Return (X, Y) of the center of cell containing provided text 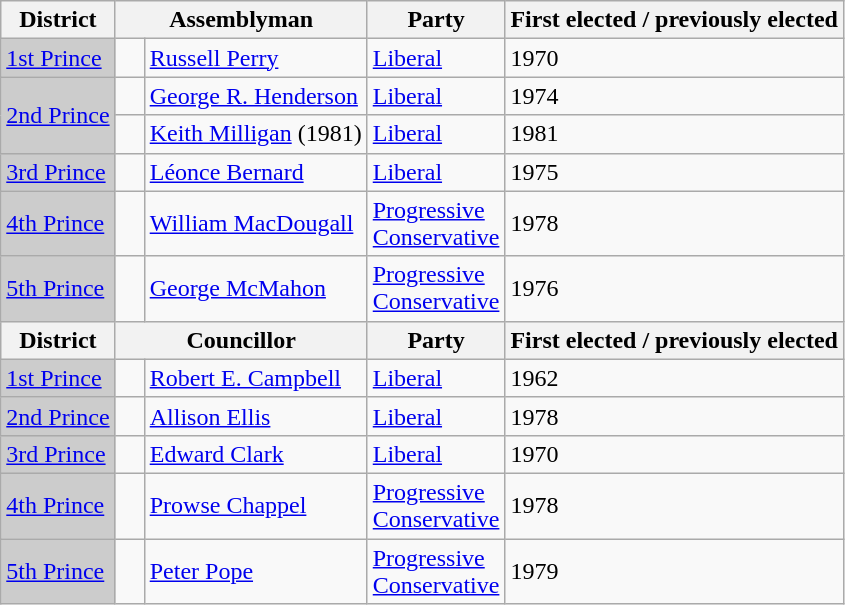
1981 (674, 134)
Allison Ellis (256, 416)
Councillor (241, 340)
1979 (674, 570)
Edward Clark (256, 454)
George McMahon (256, 288)
1974 (674, 96)
Assemblyman (241, 20)
George R. Henderson (256, 96)
Keith Milligan (1981) (256, 134)
Léonce Bernard (256, 172)
Russell Perry (256, 58)
1975 (674, 172)
1976 (674, 288)
Robert E. Campbell (256, 378)
Peter Pope (256, 570)
William MacDougall (256, 224)
Prowse Chappel (256, 506)
1962 (674, 378)
